Locate the cell with the specified text and output its [x, y] center coordinate. 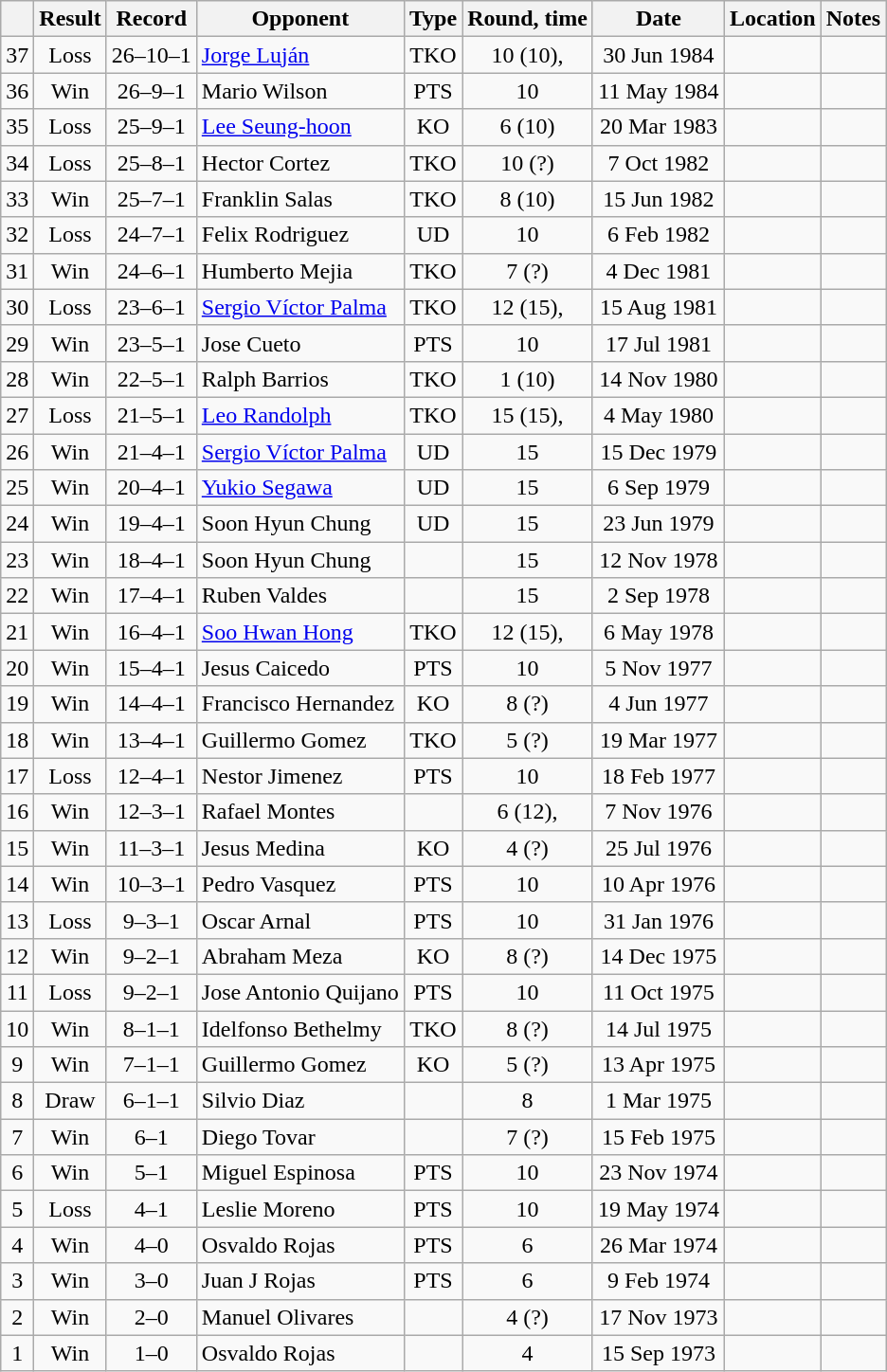
4 Jun 1977 [658, 704]
14 Nov 1980 [658, 379]
12 [17, 956]
8–1–1 [152, 1028]
Lee Seung-hoon [299, 127]
23–6–1 [152, 307]
25–7–1 [152, 199]
Diego Tovar [299, 1137]
Yukio Segawa [299, 488]
32 [17, 235]
6–1 [152, 1137]
25 [17, 488]
Jorge Luján [299, 55]
Leslie Moreno [299, 1209]
11–3–1 [152, 848]
Record [152, 19]
25–9–1 [152, 127]
Hector Cortez [299, 163]
Jesus Caicedo [299, 668]
12 Nov 1978 [658, 560]
Idelfonso Bethelmy [299, 1028]
23 Jun 1979 [658, 524]
Jose Antonio Quijano [299, 992]
18 Feb 1977 [658, 776]
22 [17, 596]
15 Feb 1975 [658, 1137]
10–3–1 [152, 884]
Jose Cueto [299, 343]
29 [17, 343]
4 Dec 1981 [658, 271]
15 (15), [528, 415]
14–4–1 [152, 704]
Silvio Diaz [299, 1101]
4–0 [152, 1245]
9 [17, 1065]
31 [17, 271]
11 [17, 992]
1 [17, 1353]
17 [17, 776]
17 Jul 1981 [658, 343]
16–4–1 [152, 632]
7 Nov 1976 [658, 812]
Result [70, 19]
Felix Rodriguez [299, 235]
Nestor Jimenez [299, 776]
7 Oct 1982 [658, 163]
3–0 [152, 1281]
37 [17, 55]
6–1–1 [152, 1101]
15–4–1 [152, 668]
15 Jun 1982 [658, 199]
6 Feb 1982 [658, 235]
Date [658, 19]
24 [17, 524]
35 [17, 127]
Notes [853, 19]
19 May 1974 [658, 1209]
18 [17, 740]
Abraham Meza [299, 956]
1–0 [152, 1353]
2–0 [152, 1317]
23 [17, 560]
6 (10) [528, 127]
20 Mar 1983 [658, 127]
20–4–1 [152, 488]
Mario Wilson [299, 91]
17 Nov 1973 [658, 1317]
27 [17, 415]
5 [17, 1209]
7 [17, 1137]
4–1 [152, 1209]
10 Apr 1976 [658, 884]
Miguel Espinosa [299, 1173]
Opponent [299, 19]
26–9–1 [152, 91]
8 (10) [528, 199]
11 Oct 1975 [658, 992]
16 [17, 812]
11 May 1984 [658, 91]
13 Apr 1975 [658, 1065]
14 Jul 1975 [658, 1028]
24–7–1 [152, 235]
28 [17, 379]
31 Jan 1976 [658, 920]
14 [17, 884]
33 [17, 199]
25–8–1 [152, 163]
Draw [70, 1101]
1 Mar 1975 [658, 1101]
Franklin Salas [299, 199]
Francisco Hernandez [299, 704]
15 Aug 1981 [658, 307]
21–5–1 [152, 415]
25 Jul 1976 [658, 848]
21–4–1 [152, 452]
2 Sep 1978 [658, 596]
Ruben Valdes [299, 596]
26 Mar 1974 [658, 1245]
23 Nov 1974 [658, 1173]
Round, time [528, 19]
1 (10) [528, 379]
Rafael Montes [299, 812]
22–5–1 [152, 379]
30 [17, 307]
2 [17, 1317]
5 Nov 1977 [658, 668]
Ralph Barrios [299, 379]
9–3–1 [152, 920]
Oscar Arnal [299, 920]
20 [17, 668]
19 Mar 1977 [658, 740]
12–3–1 [152, 812]
6 (12), [528, 812]
12–4–1 [152, 776]
18–4–1 [152, 560]
19–4–1 [152, 524]
10 (?) [528, 163]
5–1 [152, 1173]
34 [17, 163]
Leo Randolph [299, 415]
17–4–1 [152, 596]
Location [772, 19]
Pedro Vasquez [299, 884]
Jesus Medina [299, 848]
15 Dec 1979 [658, 452]
36 [17, 91]
6 Sep 1979 [658, 488]
24–6–1 [152, 271]
10 (10), [528, 55]
Manuel Olivares [299, 1317]
19 [17, 704]
21 [17, 632]
4 May 1980 [658, 415]
13–4–1 [152, 740]
Humberto Mejia [299, 271]
15 Sep 1973 [658, 1353]
26–10–1 [152, 55]
26 [17, 452]
23–5–1 [152, 343]
Soo Hwan Hong [299, 632]
9 Feb 1974 [658, 1281]
7–1–1 [152, 1065]
6 May 1978 [658, 632]
13 [17, 920]
Juan J Rojas [299, 1281]
14 Dec 1975 [658, 956]
Type [432, 19]
30 Jun 1984 [658, 55]
3 [17, 1281]
